Scan for the cell matching the given text and deliver its (X, Y) coordinate at center. 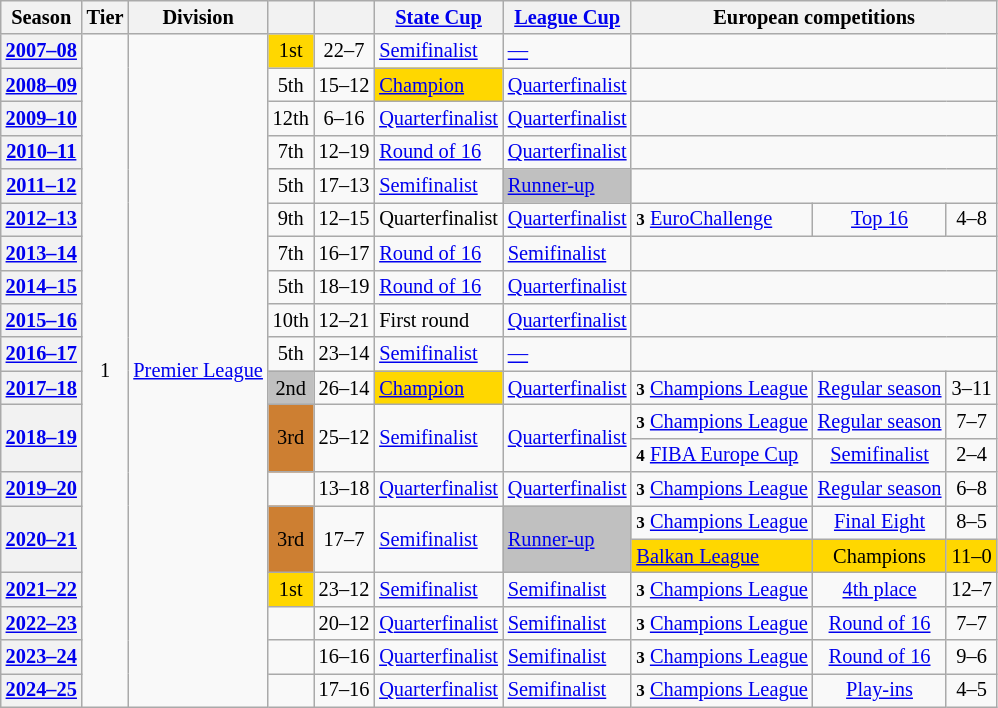
12–19 (344, 152)
12–21 (344, 320)
2016–17 (42, 354)
2024–25 (42, 690)
2022–23 (42, 623)
2015–16 (42, 320)
9th (291, 219)
16–16 (344, 657)
2009–10 (42, 118)
26–14 (344, 388)
Champions (880, 556)
2017–18 (42, 388)
2020–21 (42, 538)
17–16 (344, 690)
Play-ins (880, 690)
23–14 (344, 354)
8–5 (971, 522)
2013–14 (42, 253)
Season (42, 17)
Top 16 (880, 219)
15–12 (344, 85)
17–7 (344, 538)
22–7 (344, 51)
Tier (106, 17)
25–12 (344, 438)
18–19 (344, 287)
Final Eight (880, 522)
Premier League (198, 370)
2014–15 (42, 287)
20–12 (344, 623)
Division (198, 17)
4th place (880, 589)
2011–12 (42, 186)
3 EuroChallenge (722, 219)
17–13 (344, 186)
2021–22 (42, 589)
First round (438, 320)
2012–13 (42, 219)
2007–08 (42, 51)
23–12 (344, 589)
12th (291, 118)
Balkan League (722, 556)
6–8 (971, 489)
1 (106, 370)
10th (291, 320)
3–11 (971, 388)
4–8 (971, 219)
9–6 (971, 657)
European competitions (814, 17)
2010–11 (42, 152)
11–0 (971, 556)
State Cup (438, 17)
2018–19 (42, 438)
12–15 (344, 219)
League Cup (568, 17)
12–7 (971, 589)
6–16 (344, 118)
13–18 (344, 489)
2019–20 (42, 489)
2008–09 (42, 85)
16–17 (344, 253)
4 FIBA Europe Cup (722, 455)
2nd (291, 388)
2–4 (971, 455)
4–5 (971, 690)
2023–24 (42, 657)
